Pinpoint the cell where the given text exists, returning its [X, Y] midpoint coordinate. 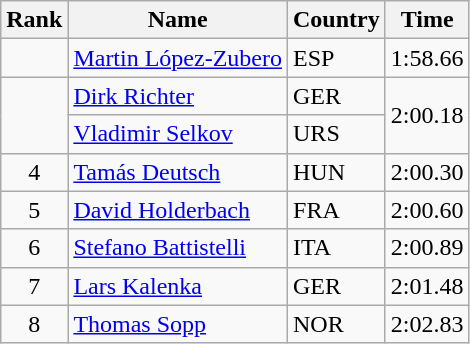
1:58.66 [427, 58]
David Holderbach [178, 210]
Time [427, 20]
Martin López-Zubero [178, 58]
2:00.89 [427, 248]
8 [34, 324]
Country [337, 20]
4 [34, 172]
6 [34, 248]
HUN [337, 172]
2:00.18 [427, 115]
URS [337, 134]
Rank [34, 20]
Tamás Deutsch [178, 172]
5 [34, 210]
ITA [337, 248]
ESP [337, 58]
FRA [337, 210]
2:00.60 [427, 210]
Name [178, 20]
NOR [337, 324]
2:02.83 [427, 324]
Dirk Richter [178, 96]
Stefano Battistelli [178, 248]
7 [34, 286]
Lars Kalenka [178, 286]
Vladimir Selkov [178, 134]
2:00.30 [427, 172]
2:01.48 [427, 286]
Thomas Sopp [178, 324]
